Output the [x, y] coordinate of the center of the cell containing the given text.  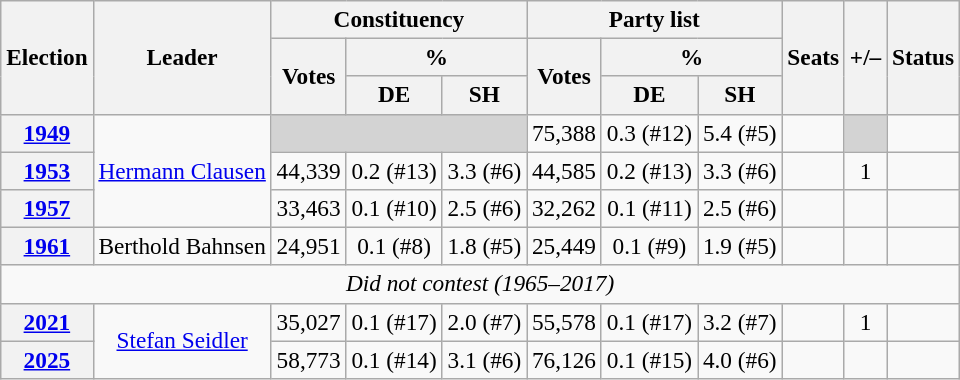
3.2 (#7) [740, 322]
0.1 (#10) [394, 208]
5.4 (#5) [740, 133]
2021 [47, 322]
Berthold Bahnsen [182, 246]
+/– [865, 56]
0.1 (#15) [649, 359]
Stefan Seidler [182, 341]
Did not contest (1965–2017) [480, 284]
0.1 (#9) [649, 246]
4.0 (#6) [740, 359]
44,585 [564, 170]
Constituency [398, 19]
0.3 (#12) [649, 133]
Status [924, 56]
Hermann Clausen [182, 170]
0.1 (#8) [394, 246]
1961 [47, 246]
33,463 [308, 208]
Leader [182, 56]
1.9 (#5) [740, 246]
35,027 [308, 322]
25,449 [564, 246]
1953 [47, 170]
55,578 [564, 322]
0.1 (#11) [649, 208]
44,339 [308, 170]
2025 [47, 359]
76,126 [564, 359]
0.1 (#14) [394, 359]
Seats [814, 56]
58,773 [308, 359]
1.8 (#5) [484, 246]
75,388 [564, 133]
1957 [47, 208]
3.1 (#6) [484, 359]
24,951 [308, 246]
Election [47, 56]
1949 [47, 133]
Party list [654, 19]
2.0 (#7) [484, 322]
32,262 [564, 208]
